For the text-containing cell, return its midpoint in [X, Y] coordinate format. 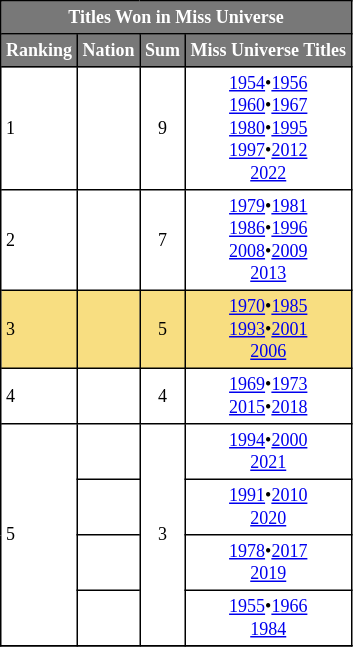
2 [40, 240]
9 [163, 128]
1 [40, 128]
Miss Universe Titles [268, 50]
1978•20172019 [268, 563]
Ranking [40, 50]
1991•20102020 [268, 507]
Titles Won in Miss Universe [176, 18]
7 [163, 240]
Nation [108, 50]
1979•19811986•19962008•20092013 [268, 240]
1994•20002021 [268, 452]
1969•19732015•2018 [268, 396]
1970•19851993•20012006 [268, 329]
1954•19561960•19671980•19951997•20122022 [268, 128]
1955•19661984 [268, 618]
Sum [163, 50]
